Identify which cell holds the provided text, then report its (X, Y) central coordinate. 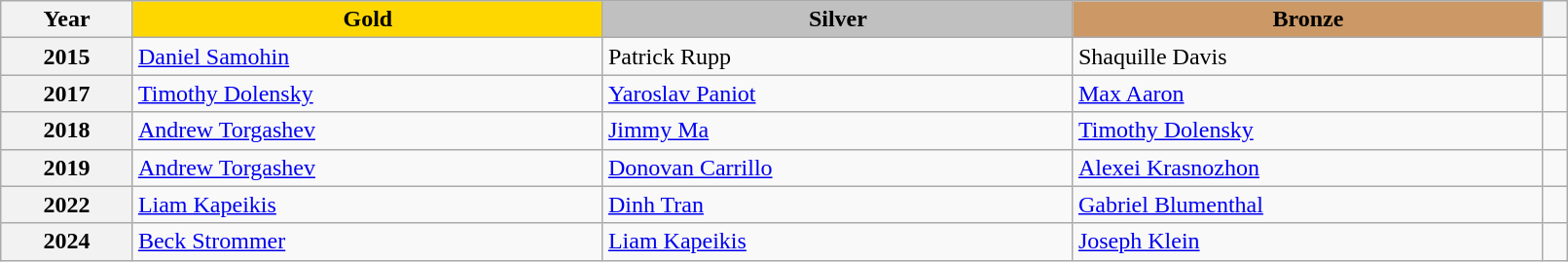
Gold (368, 19)
Daniel Samohin (368, 56)
Dinh Tran (837, 205)
Silver (837, 19)
Joseph Klein (1308, 242)
2024 (67, 242)
Beck Strommer (368, 242)
Max Aaron (1308, 94)
2015 (67, 56)
Patrick Rupp (837, 56)
Shaquille Davis (1308, 56)
2019 (67, 168)
2018 (67, 131)
Yaroslav Paniot (837, 94)
Jimmy Ma (837, 131)
Year (67, 19)
2017 (67, 94)
Gabriel Blumenthal (1308, 205)
Bronze (1308, 19)
Donovan Carrillo (837, 168)
2022 (67, 205)
Alexei Krasnozhon (1308, 168)
